Return the (X, Y) coordinate for the center point of the cell that contains the specified text.  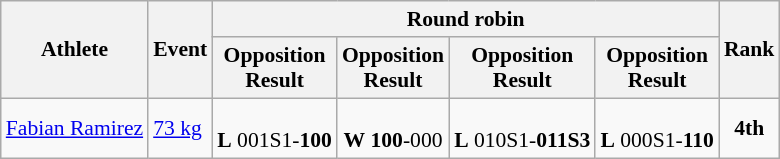
Rank (750, 50)
73 kg (180, 128)
Round robin (466, 19)
W 100-000 (393, 128)
Event (180, 50)
L 000S1-110 (657, 128)
L 010S1-011S3 (522, 128)
L 001S1-100 (274, 128)
4th (750, 128)
Fabian Ramirez (74, 128)
Athlete (74, 50)
